Extract the [x, y] coordinate from the center of the cell holding the provided text.  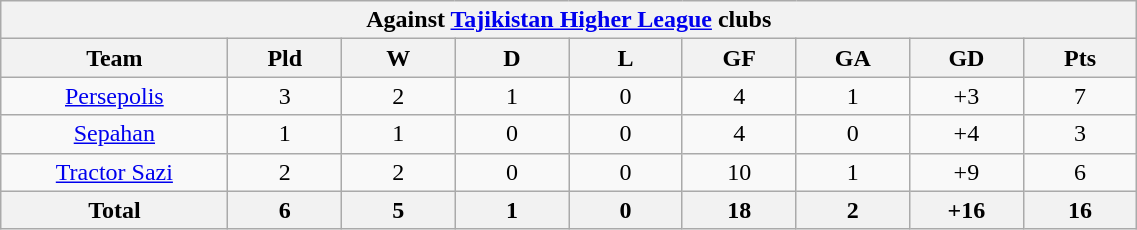
+3 [967, 96]
Total [114, 210]
+16 [967, 210]
10 [739, 172]
GA [853, 58]
+9 [967, 172]
Persepolis [114, 96]
GF [739, 58]
GD [967, 58]
5 [399, 210]
7 [1080, 96]
W [399, 58]
L [626, 58]
Pts [1080, 58]
16 [1080, 210]
Against Tajikistan Higher League clubs [569, 20]
D [512, 58]
+4 [967, 134]
18 [739, 210]
Tractor Sazi [114, 172]
Pld [285, 58]
Team [114, 58]
Sepahan [114, 134]
